Return the (X, Y) coordinate for the center point of the cell that contains the specified text.  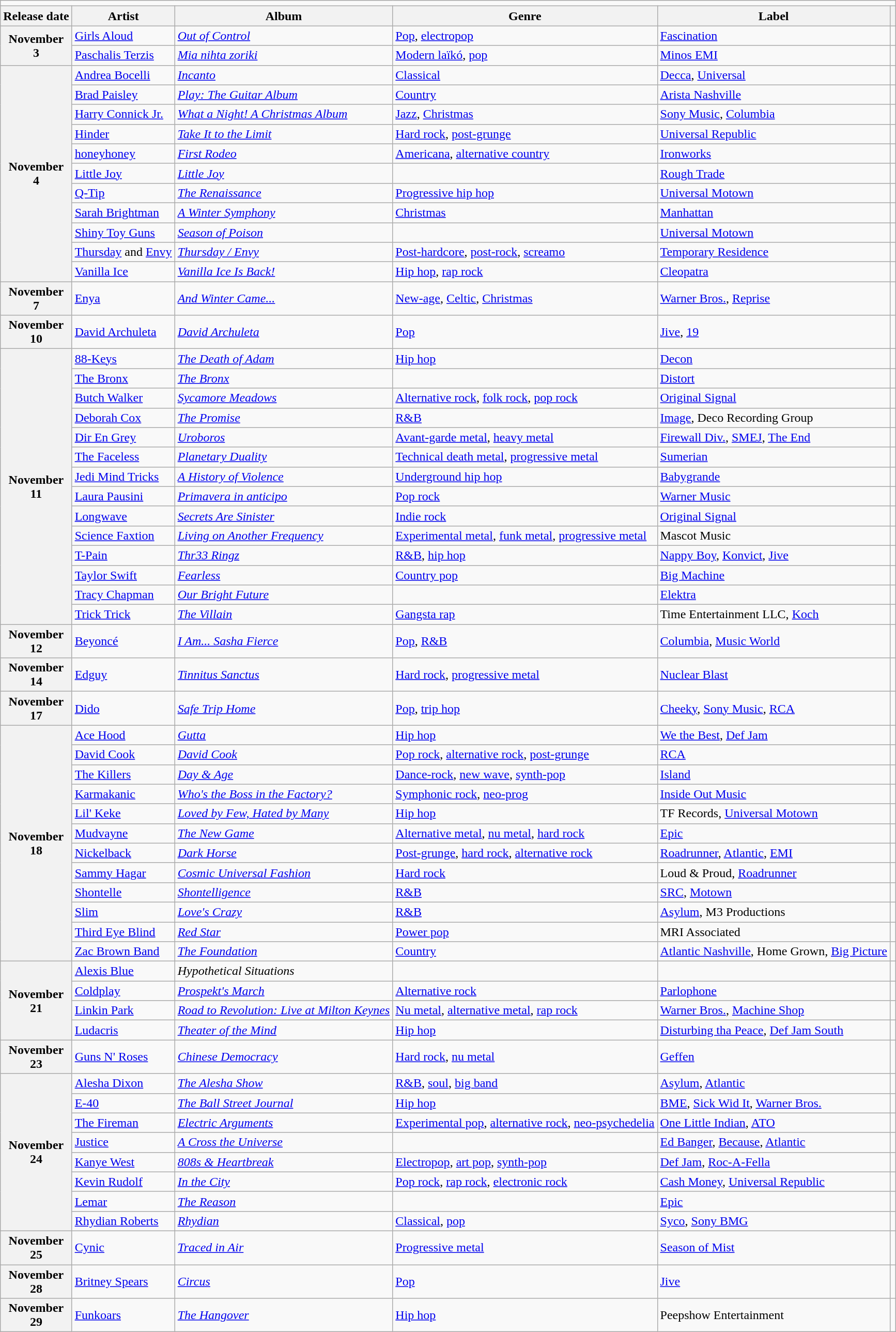
Theater of the Mind (284, 1030)
Cheeky, Sony Music, RCA (774, 708)
Pop, electropop (525, 36)
RCA (774, 755)
Manhattan (774, 212)
Electropop, art pop, synth-pop (525, 1162)
Mudvayne (123, 833)
Kevin Rudolf (123, 1182)
Butch Walker (123, 398)
Babygrande (774, 477)
Warner Bros., Machine Shop (774, 1011)
Thursday / Envy (284, 252)
Secrets Are Sinister (284, 516)
Deborah Cox (123, 418)
808s & Heartbreak (284, 1162)
Day & Age (284, 774)
November25 (36, 1248)
Sumerian (774, 457)
MRI Associated (774, 932)
Ace Hood (123, 735)
The Hangover (284, 1315)
Britney Spears (123, 1281)
Love's Crazy (284, 912)
Power pop (525, 932)
Distort (774, 378)
Sarah Brightman (123, 212)
Progressive hip hop (525, 193)
TF Records, Universal Motown (774, 814)
The Foundation (284, 952)
T-Pain (123, 555)
Ironworks (774, 154)
Decca, Universal (774, 75)
Shiny Toy Guns (123, 232)
Geffen (774, 1057)
Classical, pop (525, 1221)
Post-hardcore, post-rock, screamo (525, 252)
November11 (36, 487)
Traced in Air (284, 1248)
Jive, 19 (774, 332)
Minos EMI (774, 55)
What a Night! A Christmas Album (284, 114)
Slim (123, 912)
Thr33 Ringz (284, 555)
Loud & Proud, Roadrunner (774, 872)
Guns N' Roses (123, 1057)
Pop, R&B (525, 641)
Cynic (123, 1248)
Shontelle (123, 892)
Decon (774, 359)
Andrea Bocelli (123, 75)
Disturbing tha Peace, Def Jam South (774, 1030)
Our Bright Future (284, 595)
Tracy Chapman (123, 595)
Sammy Hagar (123, 872)
Parlophone (774, 991)
In the City (284, 1182)
R&B, hip hop (525, 555)
Vanilla Ice Is Back! (284, 272)
The Ball Street Journal (284, 1103)
Edguy (123, 675)
Play: The Guitar Album (284, 95)
Q-Tip (123, 193)
The Reason (284, 1201)
Jazz, Christmas (525, 114)
Mia nihta zoriki (284, 55)
SRC, Motown (774, 892)
Tinnitus Sanctus (284, 675)
Hypothetical Situations (284, 971)
And Winter Came... (284, 299)
Elektra (774, 595)
Cash Money, Universal Republic (774, 1182)
The Renaissance (284, 193)
Asylum, M3 Productions (774, 912)
Shontelligence (284, 892)
November29 (36, 1315)
November17 (36, 708)
The Death of Adam (284, 359)
Asylum, Atlantic (774, 1083)
Experimental pop, alternative rock, neo-psychedelia (525, 1123)
Classical (525, 75)
Chinese Democracy (284, 1057)
Justice (123, 1142)
Beyoncé (123, 641)
Americana, alternative country (525, 154)
November12 (36, 641)
R&B, soul, big band (525, 1083)
The Alesha Show (284, 1083)
A History of Violence (284, 477)
Lemar (123, 1201)
Out of Control (284, 36)
Third Eye Blind (123, 932)
Technical death metal, progressive metal (525, 457)
Paschalis Terzis (123, 55)
Roadrunner, Atlantic, EMI (774, 853)
November24 (36, 1152)
Rhydian Roberts (123, 1221)
Fascination (774, 36)
Firewall Div., SMEJ, The End (774, 437)
Label (774, 16)
E-40 (123, 1103)
Artist (123, 16)
Gutta (284, 735)
Circus (284, 1281)
Prospekt's March (284, 991)
Sony Music, Columbia (774, 114)
Big Machine (774, 575)
Gangsta rap (525, 615)
A Cross the Universe (284, 1142)
Red Star (284, 932)
November28 (36, 1281)
November23 (36, 1057)
Living on Another Frequency (284, 535)
November21 (36, 1001)
Lil' Keke (123, 814)
November18 (36, 844)
Enya (123, 299)
Peepshow Entertainment (774, 1315)
Dir En Grey (123, 437)
Def Jam, Roc-A-Fella (774, 1162)
Pop, trip hop (525, 708)
Coldplay (123, 991)
Time Entertainment LLC, Koch (774, 615)
The New Game (284, 833)
Image, Deco Recording Group (774, 418)
Pop rock (525, 496)
We the Best, Def Jam (774, 735)
Ludacris (123, 1030)
Karmakanic (123, 794)
Electric Arguments (284, 1123)
Hard rock, nu metal (525, 1057)
Rough Trade (774, 173)
Dark Horse (284, 853)
November4 (36, 174)
Dido (123, 708)
Alesha Dixon (123, 1083)
November10 (36, 332)
Universal Republic (774, 134)
Take It to the Limit (284, 134)
Hard rock, post-grunge (525, 134)
Hard rock, progressive metal (525, 675)
The Villain (284, 615)
Underground hip hop (525, 477)
Island (774, 774)
Loved by Few, Hated by Many (284, 814)
Arista Nashville (774, 95)
Laura Pausini (123, 496)
Warner Music (774, 496)
November14 (36, 675)
BME, Sick Wid It, Warner Bros. (774, 1103)
Season of Mist (774, 1248)
Mascot Music (774, 535)
Kanye West (123, 1162)
New-age, Celtic, Christmas (525, 299)
Planetary Duality (284, 457)
Harry Connick Jr. (123, 114)
Country pop (525, 575)
Alternative rock (525, 991)
Vanilla Ice (123, 272)
Christmas (525, 212)
Dance-rock, new wave, synth-pop (525, 774)
Pop rock, rap rock, electronic rock (525, 1182)
Longwave (123, 516)
Nu metal, alternative metal, rap rock (525, 1011)
Cleopatra (774, 272)
Incanto (284, 75)
Who's the Boss in the Factory? (284, 794)
Sycamore Meadows (284, 398)
I Am... Sasha Fierce (284, 641)
Symphonic rock, neo-prog (525, 794)
Hinder (123, 134)
Thursday and Envy (123, 252)
honeyhoney (123, 154)
The Fireman (123, 1123)
Fearless (284, 575)
Funkoars (123, 1315)
Zac Brown Band (123, 952)
Girls Aloud (123, 36)
Season of Poison (284, 232)
Columbia, Music World (774, 641)
Nuclear Blast (774, 675)
Brad Paisley (123, 95)
Road to Revolution: Live at Milton Keynes (284, 1011)
Indie rock (525, 516)
The Faceless (123, 457)
Pop rock, alternative rock, post-grunge (525, 755)
Alexis Blue (123, 971)
Uroboros (284, 437)
Progressive metal (525, 1248)
Nickelback (123, 853)
Album (284, 16)
Linkin Park (123, 1011)
Ed Banger, Because, Atlantic (774, 1142)
Genre (525, 16)
Atlantic Nashville, Home Grown, Big Picture (774, 952)
Hard rock (525, 872)
The Killers (123, 774)
Warner Bros., Reprise (774, 299)
Alternative metal, nu metal, hard rock (525, 833)
Jive (774, 1281)
Nappy Boy, Konvict, Jive (774, 555)
Syco, Sony BMG (774, 1221)
November7 (36, 299)
88-Keys (123, 359)
Avant-garde metal, heavy metal (525, 437)
Science Faxtion (123, 535)
Trick Trick (123, 615)
The Promise (284, 418)
November3 (36, 45)
A Winter Symphony (284, 212)
Cosmic Universal Fashion (284, 872)
Inside Out Music (774, 794)
Experimental metal, funk metal, progressive metal (525, 535)
First Rodeo (284, 154)
Temporary Residence (774, 252)
Alternative rock, folk rock, pop rock (525, 398)
Post-grunge, hard rock, alternative rock (525, 853)
Jedi Mind Tricks (123, 477)
Safe Trip Home (284, 708)
Hip hop, rap rock (525, 272)
One Little Indian, ATO (774, 1123)
Rhydian (284, 1221)
Release date (36, 16)
Primavera in anticipo (284, 496)
Taylor Swift (123, 575)
Modern laïkó, pop (525, 55)
